For the text-containing cell, return its midpoint in [x, y] coordinate format. 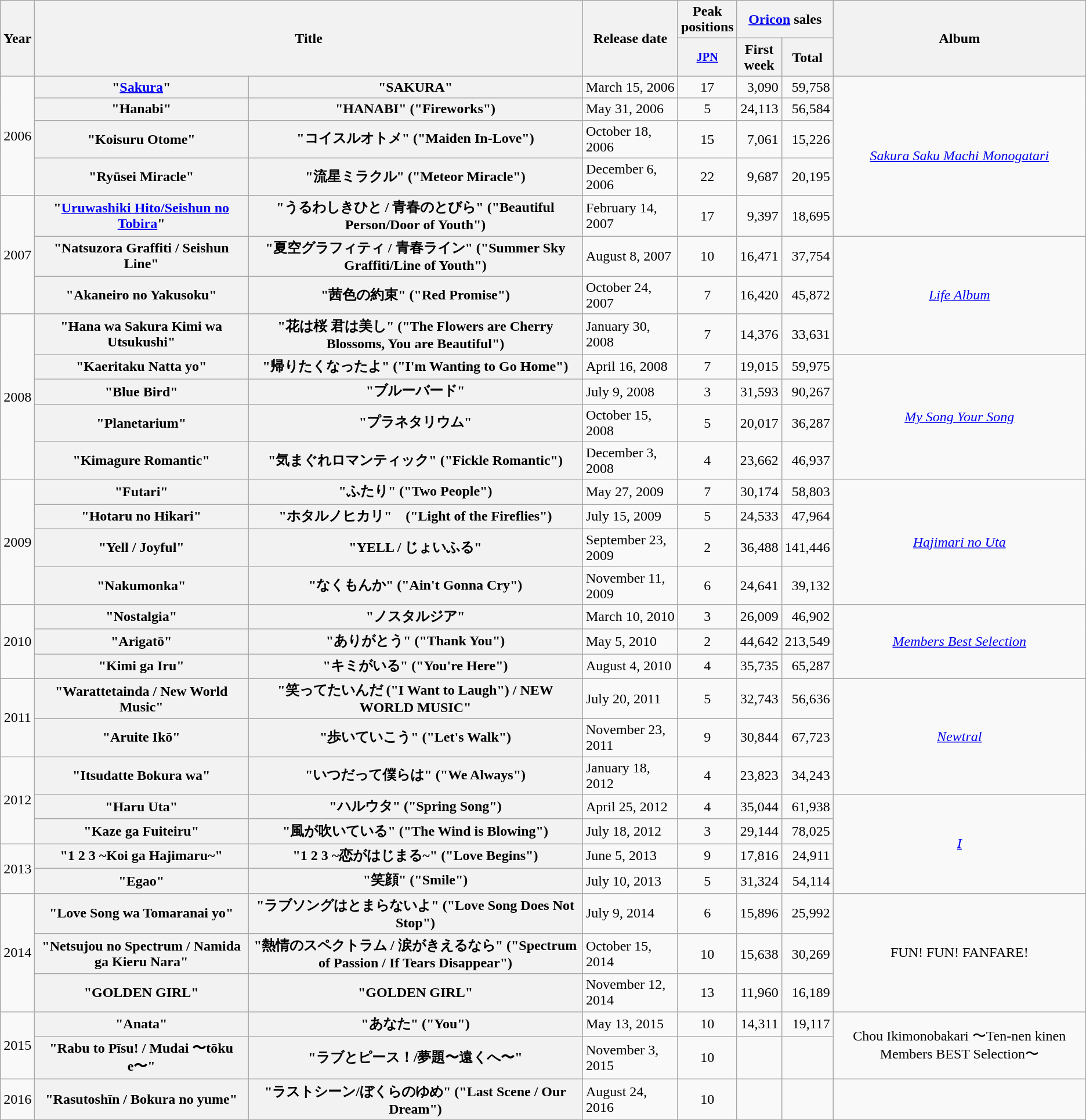
"Ryūsei Miracle" [142, 176]
"YELL / じょいふる" [415, 548]
"プラネタリウム" [415, 422]
2011 [17, 717]
30,174 [759, 492]
"Love Song wa Tomaranai yo" [142, 913]
January 18, 2012 [630, 775]
2015 [17, 1046]
2014 [17, 952]
23,662 [759, 461]
"コイスルオトメ" ("Maiden In-Love") [415, 139]
2009 [17, 542]
35,044 [759, 807]
"Anata" [142, 1024]
August 8, 2007 [630, 256]
16,189 [808, 992]
15,896 [759, 913]
141,446 [808, 548]
2016 [17, 1100]
"Netsujou no Spectrum / Namida ga Kieru Nara" [142, 954]
Oricon sales [785, 20]
34,243 [808, 775]
Peak positions [707, 20]
I [960, 844]
December 3, 2008 [630, 461]
45,872 [808, 295]
July 20, 2011 [630, 699]
"Hotaru no Hikari" [142, 516]
9,397 [759, 216]
30,844 [759, 738]
"Natsuzora Graffiti / Seishun Line" [142, 256]
56,636 [808, 699]
67,723 [808, 738]
2007 [17, 255]
"Blue Bird" [142, 391]
78,025 [808, 831]
61,938 [808, 807]
7,061 [759, 139]
24,911 [808, 857]
November 12, 2014 [630, 992]
30,269 [808, 954]
39,132 [808, 585]
October 18, 2006 [630, 139]
Life Album [960, 295]
13 [707, 992]
"熱情のスペクトラム / 涙がきえるなら" ("Spectrum of Passion / If Tears Disappear") [415, 954]
September 23, 2009 [630, 548]
"1 2 3 ~恋がはじまる~" ("Love Begins") [415, 857]
JPN [707, 57]
31,324 [759, 881]
"Futari" [142, 492]
Hajimari no Uta [960, 542]
May 27, 2009 [630, 492]
14,311 [759, 1024]
"Haru Uta" [142, 807]
213,549 [808, 642]
90,267 [808, 391]
19,117 [808, 1024]
23,823 [759, 775]
2010 [17, 641]
February 14, 2007 [630, 216]
37,754 [808, 256]
Album [960, 38]
"Itsudatte Bokura wa" [142, 775]
"ラブとピース！/夢題〜遠くへ〜" [415, 1058]
Chou Ikimonobakari 〜Ten-nen kinen Members BEST Selection〜 [960, 1046]
"ラブソングはとまらないよ" ("Love Song Does Not Stop") [415, 913]
36,287 [808, 422]
59,758 [808, 87]
July 9, 2014 [630, 913]
"Koisuru Otome" [142, 139]
"キミがいる" ("You're Here") [415, 666]
Newtral [960, 736]
11,960 [759, 992]
"気まぐれロマンティック" ("Fickle Romantic") [415, 461]
"笑顔" ("Smile") [415, 881]
"Hanabi" [142, 109]
December 6, 2006 [630, 176]
56,584 [808, 109]
July 10, 2013 [630, 881]
July 9, 2008 [630, 391]
October 15, 2008 [630, 422]
46,902 [808, 616]
"Kaeritaku Natta yo" [142, 367]
25,992 [808, 913]
"歩いていこう" ("Let's Walk") [415, 738]
"1 2 3 ~Koi ga Hajimaru~" [142, 857]
May 13, 2015 [630, 1024]
"うるわしきひと / 青春のとびら" ("Beautiful Person/Door of Youth") [415, 216]
46,937 [808, 461]
"Kimagure Romantic" [142, 461]
"SAKURA" [415, 87]
"夏空グラフィティ / 青春ライン" ("Summer Sky Graffiti/Line of Youth") [415, 256]
2013 [17, 868]
"ありがとう" ("Thank You") [415, 642]
Members Best Selection [960, 641]
"いつだって僕らは" ("We Always") [415, 775]
18,695 [808, 216]
FUN! FUN! FANFARE! [960, 952]
November 3, 2015 [630, 1058]
"Kaze ga Fuiteiru" [142, 831]
August 24, 2016 [630, 1100]
31,593 [759, 391]
"ラストシーン/ぼくらのゆめ" ("Last Scene / Our Dream") [415, 1100]
My Song Your Song [960, 417]
March 10, 2010 [630, 616]
July 18, 2012 [630, 831]
20,017 [759, 422]
"Nostalgia" [142, 616]
20,195 [808, 176]
54,114 [808, 881]
Release date [630, 38]
May 31, 2006 [630, 109]
58,803 [808, 492]
May 5, 2010 [630, 642]
35,735 [759, 666]
"Hana wa Sakura Kimi wa Utsukushi" [142, 334]
36,488 [759, 548]
"ハルウタ" ("Spring Song") [415, 807]
65,287 [808, 666]
November 11, 2009 [630, 585]
14,376 [759, 334]
March 15, 2006 [630, 87]
"Kimi ga Iru" [142, 666]
15 [707, 139]
59,975 [808, 367]
"Planetarium" [142, 422]
33,631 [808, 334]
2006 [17, 136]
32,743 [759, 699]
"なくもんか" ("Ain't Gonna Cry") [415, 585]
29,144 [759, 831]
"ブルーバード" [415, 391]
Title [309, 38]
24,533 [759, 516]
19,015 [759, 367]
"HANABI" ("Fireworks") [415, 109]
"Nakumonka" [142, 585]
17,816 [759, 857]
Firstweek [759, 57]
"笑ってたいんだ ("I Want to Laugh") / NEW WORLD MUSIC" [415, 699]
"流星ミラクル" ("Meteor Miracle") [415, 176]
"Yell / Joyful" [142, 548]
15,226 [808, 139]
November 23, 2011 [630, 738]
"Aruite Ikō" [142, 738]
47,964 [808, 516]
October 24, 2007 [630, 295]
"ホタルノヒカリ" ("Light of the Fireflies") [415, 516]
"ノスタルジア" [415, 616]
26,009 [759, 616]
"Arigatō" [142, 642]
"Sakura" [142, 87]
June 5, 2013 [630, 857]
April 25, 2012 [630, 807]
"Uruwashiki Hito/Seishun no Tobira" [142, 216]
April 16, 2008 [630, 367]
2008 [17, 397]
16,420 [759, 295]
"茜色の約束" ("Red Promise") [415, 295]
22 [707, 176]
44,642 [759, 642]
"Egao" [142, 881]
9,687 [759, 176]
"Akaneiro no Yakusoku" [142, 295]
24,641 [759, 585]
15,638 [759, 954]
3,090 [759, 87]
August 4, 2010 [630, 666]
"ふたり" ("Two People") [415, 492]
"Rasutoshīn / Bokura no yume" [142, 1100]
"花は桜 君は美し" ("The Flowers are Cherry Blossoms, You are Beautiful") [415, 334]
24,113 [759, 109]
16,471 [759, 256]
Total [808, 57]
January 30, 2008 [630, 334]
July 15, 2009 [630, 516]
October 15, 2014 [630, 954]
"Rabu to Pīsu! / Mudai 〜tōku e〜" [142, 1058]
"風が吹いている" ("The Wind is Blowing") [415, 831]
"あなた" ("You") [415, 1024]
"帰りたくなったよ" ("I'm Wanting to Go Home") [415, 367]
Year [17, 38]
Sakura Saku Machi Monogatari [960, 156]
2012 [17, 800]
"Warattetainda / New World Music" [142, 699]
